For the text-containing cell, return its midpoint in (X, Y) coordinate format. 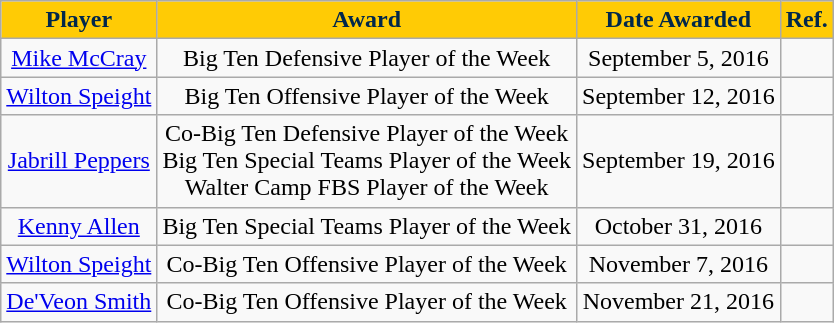
September 19, 2016 (679, 161)
De'Veon Smith (79, 302)
Co-Big Ten Defensive Player of the WeekBig Ten Special Teams Player of the WeekWalter Camp FBS Player of the Week (367, 161)
November 7, 2016 (679, 264)
Kenny Allen (79, 226)
Big Ten Defensive Player of the Week (367, 58)
Big Ten Special Teams Player of the Week (367, 226)
Award (367, 20)
November 21, 2016 (679, 302)
Date Awarded (679, 20)
Player (79, 20)
September 5, 2016 (679, 58)
Jabrill Peppers (79, 161)
Mike McCray (79, 58)
Ref. (806, 20)
Big Ten Offensive Player of the Week (367, 96)
October 31, 2016 (679, 226)
September 12, 2016 (679, 96)
